Return (x, y) of the center of cell containing provided text 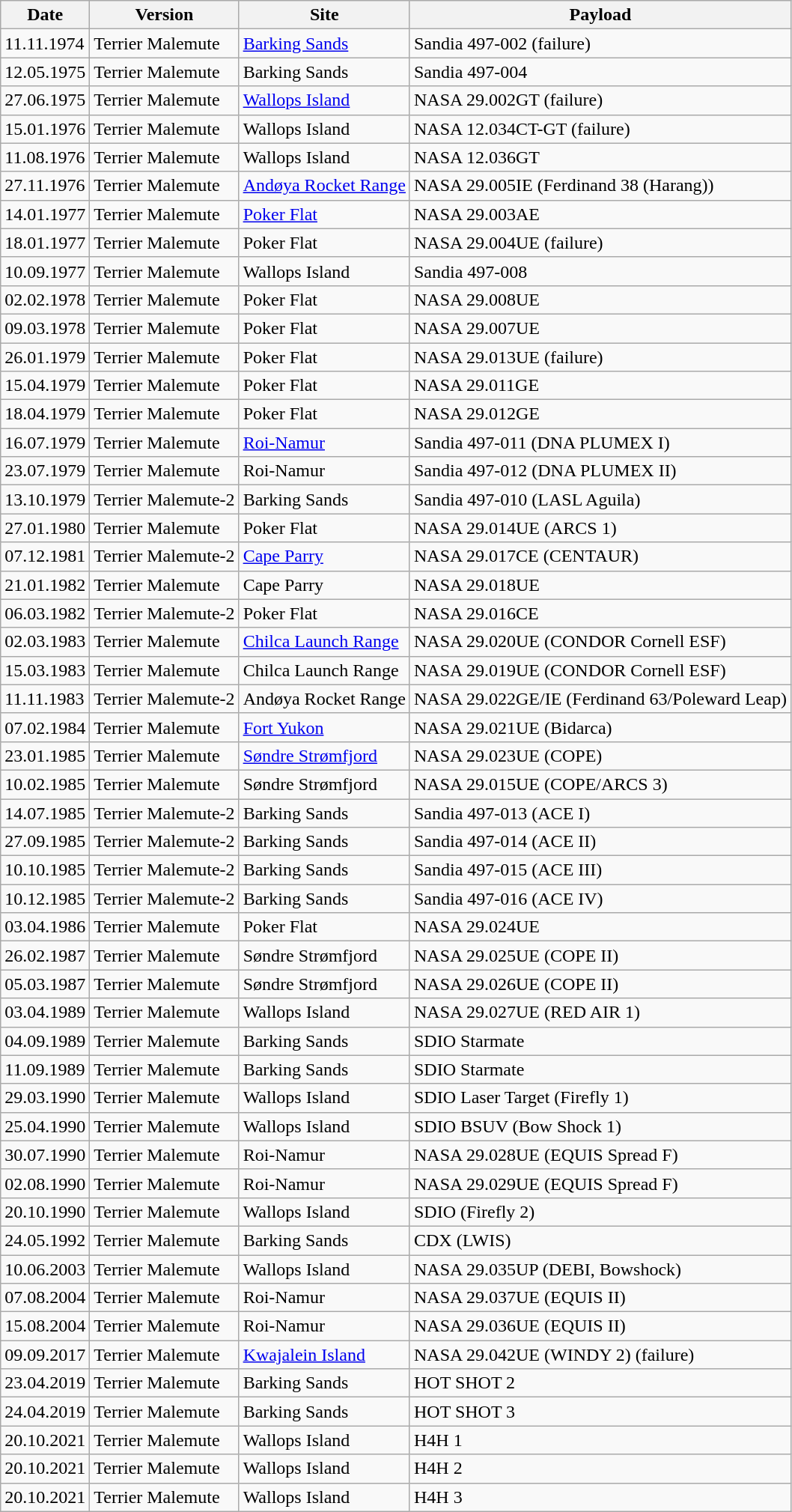
07.02.1984 (45, 727)
NASA 29.017CE (CENTAUR) (600, 556)
Sandia 497-014 (ACE II) (600, 842)
10.10.1985 (45, 870)
Sandia 497-016 (ACE IV) (600, 899)
NASA 29.014UE (ARCS 1) (600, 528)
21.01.1982 (45, 585)
Payload (600, 15)
03.04.1989 (45, 1012)
02.03.1983 (45, 642)
04.09.1989 (45, 1041)
02.08.1990 (45, 1183)
Sandia 497-012 (DNA PLUMEX II) (600, 471)
NASA 29.003AE (600, 214)
Sandia 497-013 (ACE I) (600, 813)
H4H 1 (600, 1440)
11.11.1974 (45, 43)
SDIO BSUV (Bow Shock 1) (600, 1126)
07.08.2004 (45, 1298)
NASA 29.008UE (600, 300)
03.04.1986 (45, 927)
NASA 29.007UE (600, 328)
11.08.1976 (45, 157)
NASA 29.020UE (CONDOR Cornell ESF) (600, 642)
10.12.1985 (45, 899)
06.03.1982 (45, 613)
14.01.1977 (45, 214)
10.02.1985 (45, 784)
27.01.1980 (45, 528)
Sandia 497-010 (LASL Aguila) (600, 500)
HOT SHOT 2 (600, 1383)
NASA 29.028UE (EQUIS Spread F) (600, 1155)
HOT SHOT 3 (600, 1412)
NASA 29.005IE (Ferdinand 38 (Harang)) (600, 186)
NASA 29.042UE (WINDY 2) (failure) (600, 1355)
Sandia 497-015 (ACE III) (600, 870)
NASA 29.013UE (failure) (600, 357)
NASA 29.019UE (CONDOR Cornell ESF) (600, 670)
NASA 29.018UE (600, 585)
10.09.1977 (45, 271)
NASA 29.022GE/IE (Ferdinand 63/Poleward Leap) (600, 699)
NASA 29.023UE (COPE) (600, 756)
11.11.1983 (45, 699)
24.05.1992 (45, 1240)
NASA 29.025UE (COPE II) (600, 956)
NASA 12.034CT-GT (failure) (600, 129)
H4H 3 (600, 1497)
23.04.2019 (45, 1383)
H4H 2 (600, 1469)
02.02.1978 (45, 300)
24.04.2019 (45, 1412)
18.04.1979 (45, 414)
27.06.1975 (45, 100)
15.04.1979 (45, 386)
NASA 29.011GE (600, 386)
09.09.2017 (45, 1355)
SDIO (Firefly 2) (600, 1212)
23.01.1985 (45, 756)
NASA 29.002GT (failure) (600, 100)
15.03.1983 (45, 670)
29.03.1990 (45, 1098)
NASA 29.029UE (EQUIS Spread F) (600, 1183)
CDX (LWIS) (600, 1240)
NASA 12.036GT (600, 157)
13.10.1979 (45, 500)
14.07.1985 (45, 813)
Fort Yukon (324, 727)
30.07.1990 (45, 1155)
Sandia 497-004 (600, 72)
Sandia 497-011 (DNA PLUMEX I) (600, 443)
05.03.1987 (45, 984)
Sandia 497-008 (600, 271)
27.09.1985 (45, 842)
NASA 29.012GE (600, 414)
Site (324, 15)
27.11.1976 (45, 186)
20.10.1990 (45, 1212)
18.01.1977 (45, 243)
12.05.1975 (45, 72)
Kwajalein Island (324, 1355)
Version (165, 15)
10.06.2003 (45, 1269)
26.02.1987 (45, 956)
09.03.1978 (45, 328)
07.12.1981 (45, 556)
Date (45, 15)
NASA 29.035UP (DEBI, Bowshock) (600, 1269)
NASA 29.027UE (RED AIR 1) (600, 1012)
Sandia 497-002 (failure) (600, 43)
23.07.1979 (45, 471)
NASA 29.026UE (COPE II) (600, 984)
15.01.1976 (45, 129)
25.04.1990 (45, 1126)
NASA 29.016CE (600, 613)
NASA 29.036UE (EQUIS II) (600, 1326)
15.08.2004 (45, 1326)
NASA 29.004UE (failure) (600, 243)
SDIO Laser Target (Firefly 1) (600, 1098)
11.09.1989 (45, 1069)
NASA 29.021UE (Bidarca) (600, 727)
26.01.1979 (45, 357)
NASA 29.037UE (EQUIS II) (600, 1298)
NASA 29.015UE (COPE/ARCS 3) (600, 784)
16.07.1979 (45, 443)
NASA 29.024UE (600, 927)
